Detect which cell encompasses the target text, then output its [x, y] center coordinate. 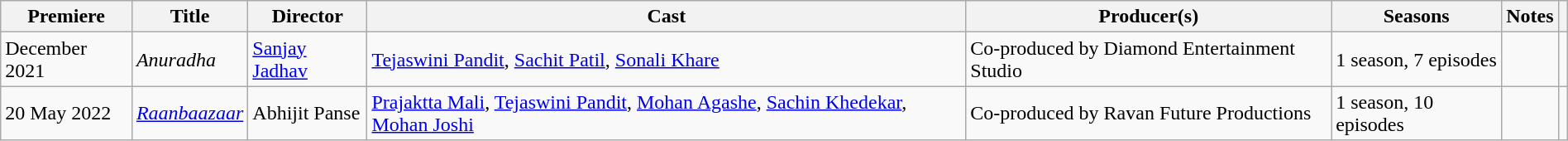
Co-produced by Diamond Entertainment Studio [1149, 60]
Abhijit Panse [308, 113]
1 season, 7 episodes [1417, 60]
Cast [667, 17]
Raanbaazaar [189, 113]
Notes [1530, 17]
Tejaswini Pandit, Sachit Patil, Sonali Khare [667, 60]
Co-produced by Ravan Future Productions [1149, 113]
20 May 2022 [66, 113]
Director [308, 17]
Producer(s) [1149, 17]
Sanjay Jadhav [308, 60]
Anuradha [189, 60]
Seasons [1417, 17]
December 2021 [66, 60]
Premiere [66, 17]
Title [189, 17]
Prajaktta Mali, Tejaswini Pandit, Mohan Agashe, Sachin Khedekar, Mohan Joshi [667, 113]
1 season, 10 episodes [1417, 113]
